Extract the (X, Y) coordinate from the center of the cell holding the provided text.  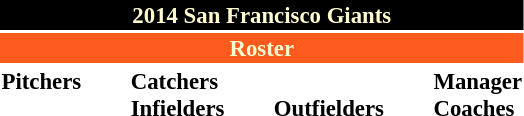
2014 San Francisco Giants (262, 15)
Roster (262, 48)
